Identify which cell holds the provided text, then report its (x, y) central coordinate. 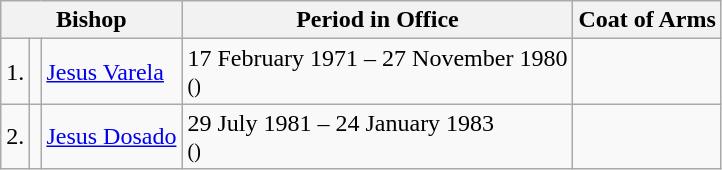
Coat of Arms (647, 20)
Jesus Dosado (112, 136)
29 July 1981 – 24 January 1983 () (378, 136)
2. (16, 136)
17 February 1971 – 27 November 1980 () (378, 72)
1. (16, 72)
Bishop (92, 20)
Jesus Varela (112, 72)
Period in Office (378, 20)
